Capture the cell that displays the provided text and extract its [x, y] central coordinate. 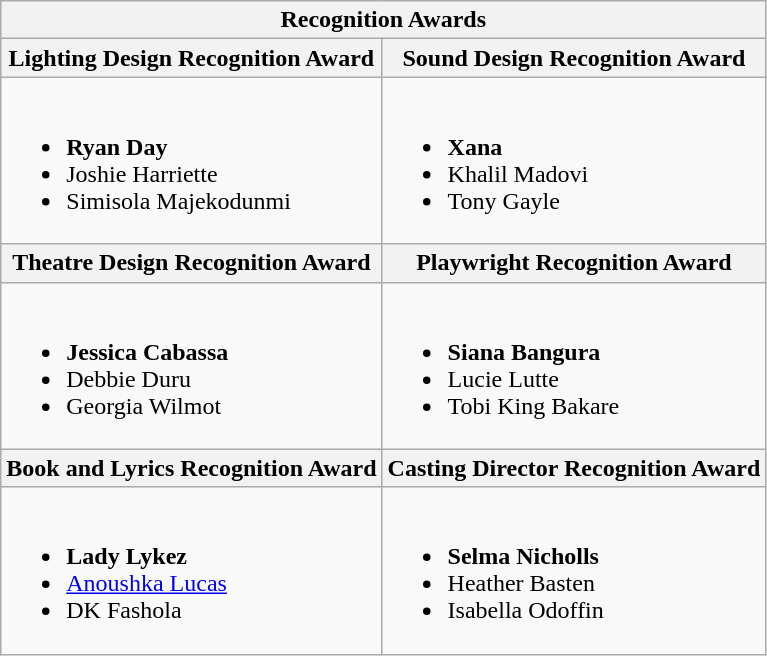
Sound Design Recognition Award [574, 58]
Book and Lyrics Recognition Award [192, 468]
Siana BanguraLucie LutteTobi King Bakare [574, 366]
XanaKhalil MadoviTony Gayle [574, 160]
Playwright Recognition Award [574, 263]
Selma NichollsHeather BastenIsabella Odoffin [574, 570]
Theatre Design Recognition Award [192, 263]
Lady LykezAnoushka LucasDK Fashola [192, 570]
Recognition Awards [384, 20]
Casting Director Recognition Award [574, 468]
Jessica CabassaDebbie DuruGeorgia Wilmot [192, 366]
Lighting Design Recognition Award [192, 58]
Ryan DayJoshie HarrietteSimisola Majekodunmi [192, 160]
